Return the [X, Y] coordinate for the center point of the cell that contains the specified text.  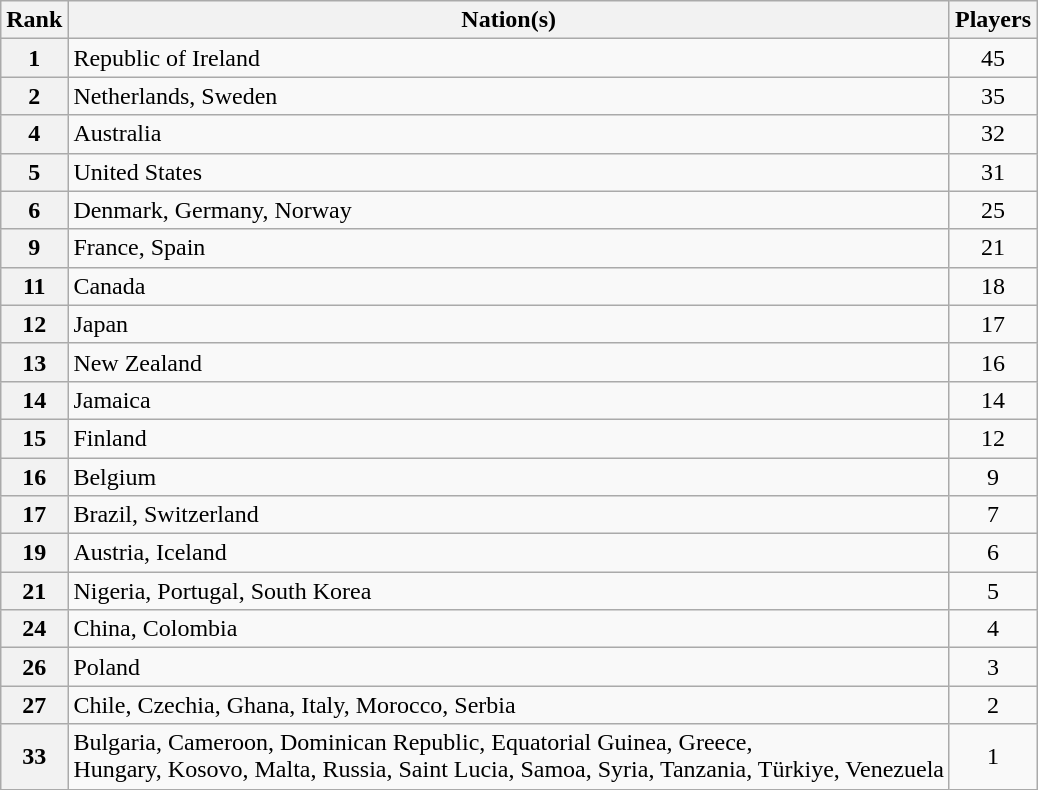
Rank [34, 20]
3 [992, 667]
France, Spain [509, 248]
45 [992, 58]
Finland [509, 438]
Jamaica [509, 400]
Japan [509, 324]
China, Colombia [509, 629]
United States [509, 172]
Republic of Ireland [509, 58]
Nation(s) [509, 20]
Players [992, 20]
Nigeria, Portugal, South Korea [509, 591]
Netherlands, Sweden [509, 96]
New Zealand [509, 362]
Poland [509, 667]
Australia [509, 134]
Chile, Czechia, Ghana, Italy, Morocco, Serbia [509, 705]
Brazil, Switzerland [509, 515]
32 [992, 134]
25 [992, 210]
31 [992, 172]
35 [992, 96]
15 [34, 438]
13 [34, 362]
19 [34, 553]
11 [34, 286]
Belgium [509, 477]
Denmark, Germany, Norway [509, 210]
27 [34, 705]
Austria, Iceland [509, 553]
33 [34, 756]
7 [992, 515]
24 [34, 629]
Canada [509, 286]
18 [992, 286]
26 [34, 667]
